Output the (x, y) coordinate of the center of the cell containing the given text.  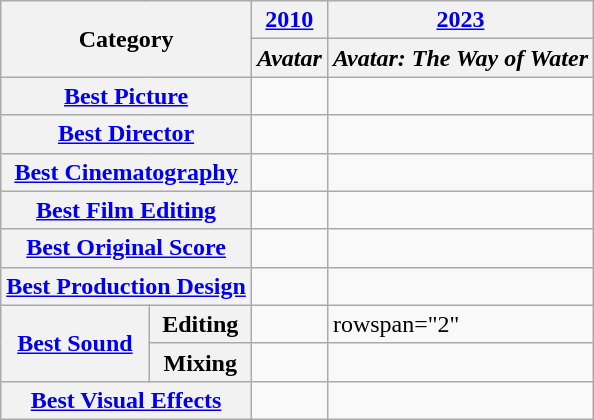
Best Visual Effects (126, 400)
Editing (200, 324)
Avatar (289, 58)
Best Director (126, 134)
rowspan="2" (460, 324)
Best Picture (126, 96)
Mixing (200, 362)
Category (126, 39)
Best Sound (75, 343)
Best Production Design (126, 286)
2023 (460, 20)
Best Original Score (126, 248)
Best Film Editing (126, 210)
2010 (289, 20)
Avatar: The Way of Water (460, 58)
Best Cinematography (126, 172)
